From the cell containing the given text, extract its center point as (x, y) coordinate. 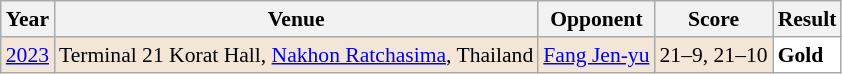
Score (714, 19)
Result (808, 19)
Opponent (596, 19)
Venue (296, 19)
Terminal 21 Korat Hall, Nakhon Ratchasima, Thailand (296, 55)
2023 (28, 55)
21–9, 21–10 (714, 55)
Year (28, 19)
Fang Jen-yu (596, 55)
Gold (808, 55)
